Capture the cell that displays the provided text and extract its [x, y] central coordinate. 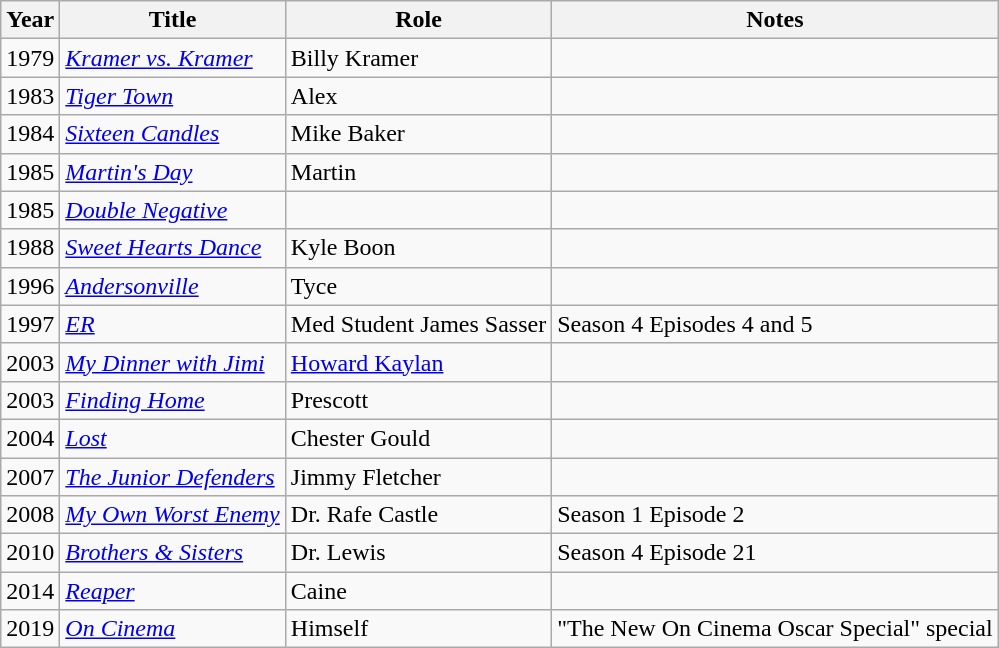
Howard Kaylan [418, 362]
Kramer vs. Kramer [172, 58]
1983 [30, 96]
2008 [30, 515]
1996 [30, 286]
My Own Worst Enemy [172, 515]
Reaper [172, 591]
Sixteen Candles [172, 134]
Martin's Day [172, 172]
Role [418, 20]
Season 1 Episode 2 [776, 515]
1988 [30, 248]
Title [172, 20]
ER [172, 324]
Finding Home [172, 400]
Mike Baker [418, 134]
"The New On Cinema Oscar Special" special [776, 629]
Double Negative [172, 210]
1997 [30, 324]
Martin [418, 172]
My Dinner with Jimi [172, 362]
Caine [418, 591]
Tiger Town [172, 96]
Jimmy Fletcher [418, 477]
Billy Kramer [418, 58]
Tyce [418, 286]
Andersonville [172, 286]
Brothers & Sisters [172, 553]
Sweet Hearts Dance [172, 248]
The Junior Defenders [172, 477]
On Cinema [172, 629]
2014 [30, 591]
1984 [30, 134]
1979 [30, 58]
Kyle Boon [418, 248]
Dr. Lewis [418, 553]
Season 4 Episodes 4 and 5 [776, 324]
Alex [418, 96]
Prescott [418, 400]
Himself [418, 629]
Chester Gould [418, 438]
2010 [30, 553]
Lost [172, 438]
2004 [30, 438]
Med Student James Sasser [418, 324]
2007 [30, 477]
Year [30, 20]
2019 [30, 629]
Notes [776, 20]
Season 4 Episode 21 [776, 553]
Dr. Rafe Castle [418, 515]
